Find where the given text appears and provide that cell's center as [x, y] coordinate. 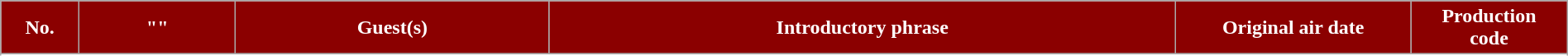
Original air date [1293, 28]
No. [40, 28]
Guest(s) [392, 28]
Introductory phrase [863, 28]
Production code [1489, 28]
"" [157, 28]
